Output the [X, Y] coordinate of the center of the cell containing the given text.  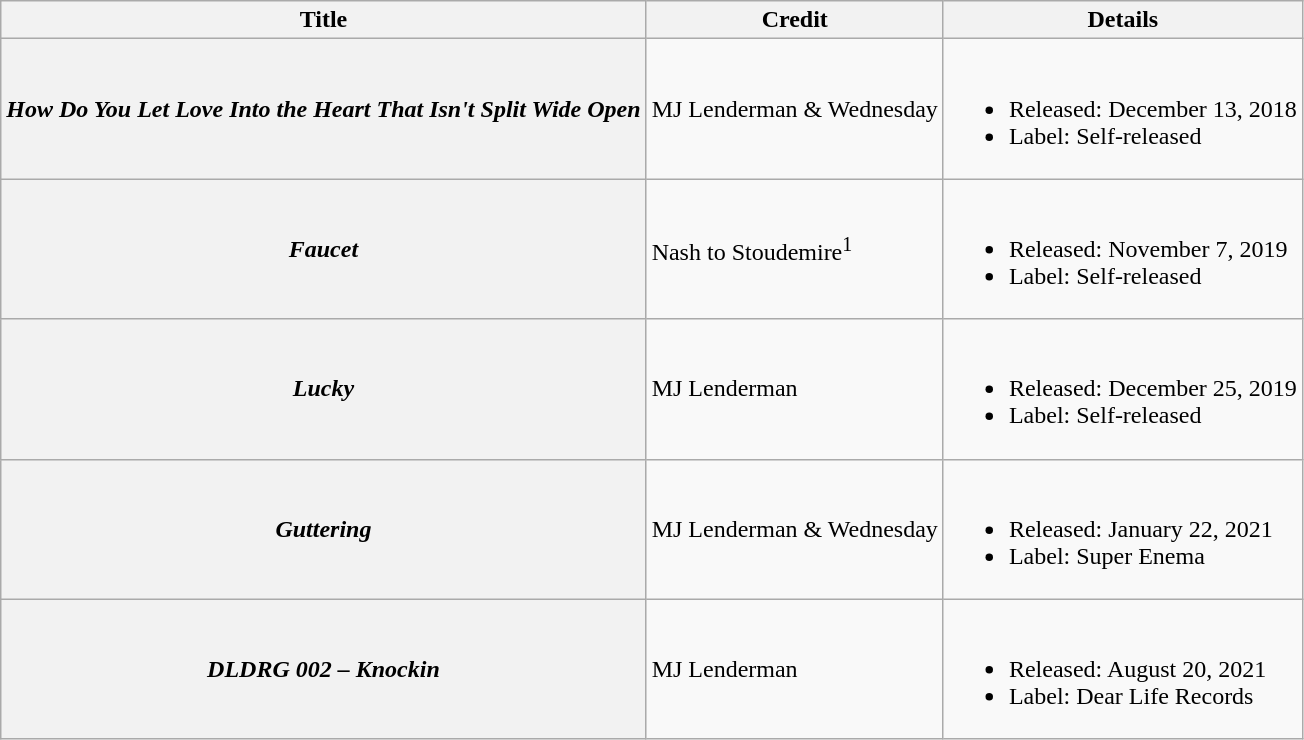
DLDRG 002 – Knockin [324, 669]
Released: November 7, 2019Label: Self-released [1122, 249]
Title [324, 20]
Released: January 22, 2021Label: Super Enema [1122, 529]
How Do You Let Love Into the Heart That Isn't Split Wide Open [324, 109]
Credit [794, 20]
Details [1122, 20]
Nash to Stoudemire1 [794, 249]
Released: December 13, 2018Label: Self-released [1122, 109]
Faucet [324, 249]
Guttering [324, 529]
Released: December 25, 2019Label: Self-released [1122, 389]
Released: August 20, 2021Label: Dear Life Records [1122, 669]
Lucky [324, 389]
